Locate the cell with the specified text and output its [X, Y] center coordinate. 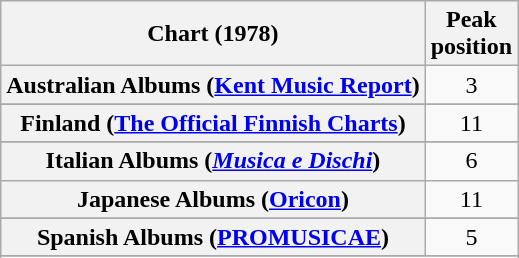
Spanish Albums (PROMUSICAE) [213, 237]
Australian Albums (Kent Music Report) [213, 85]
5 [471, 237]
3 [471, 85]
Finland (The Official Finnish Charts) [213, 123]
Chart (1978) [213, 34]
Peakposition [471, 34]
Italian Albums (Musica e Dischi) [213, 161]
Japanese Albums (Oricon) [213, 199]
6 [471, 161]
